Output the (x, y) coordinate of the center of the cell containing the given text.  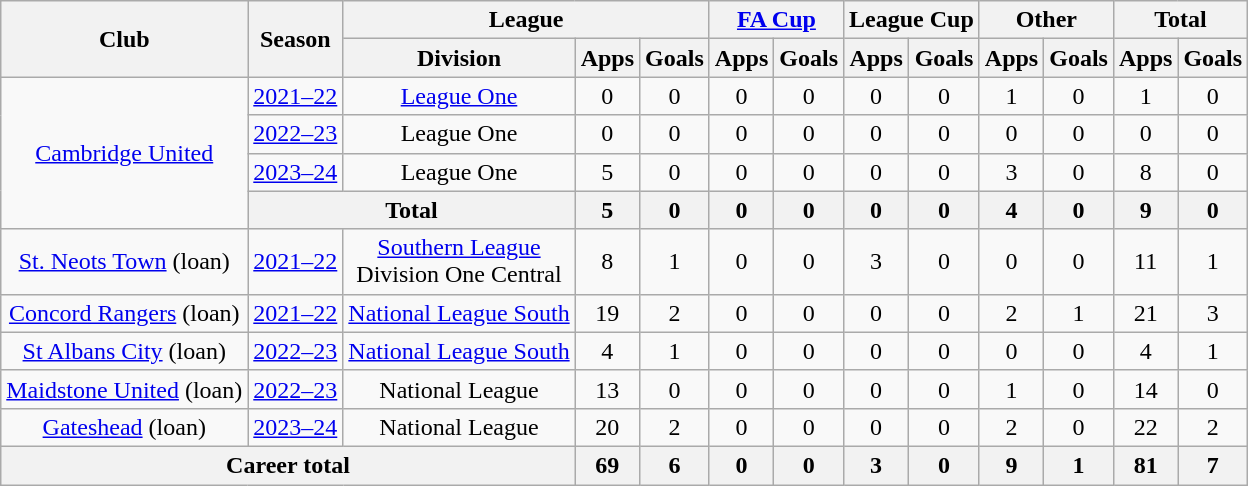
69 (607, 465)
Gateshead (loan) (124, 427)
Career total (288, 465)
13 (607, 389)
Other (1046, 20)
FA Cup (776, 20)
22 (1145, 427)
21 (1145, 313)
Season (296, 39)
Maidstone United (loan) (124, 389)
Concord Rangers (loan) (124, 313)
11 (1145, 262)
League (526, 20)
20 (607, 427)
6 (675, 465)
14 (1145, 389)
Club (124, 39)
81 (1145, 465)
St. Neots Town (loan) (124, 262)
Southern LeagueDivision One Central (459, 262)
Division (459, 58)
League Cup (912, 20)
19 (607, 313)
7 (1213, 465)
St Albans City (loan) (124, 351)
Cambridge United (124, 153)
